Extract the (X, Y) coordinate from the center of the cell holding the provided text.  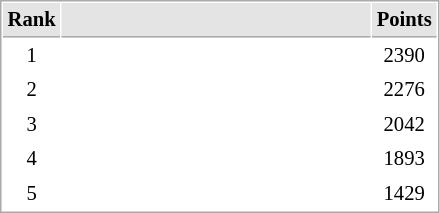
1 (32, 56)
Rank (32, 20)
2 (32, 90)
5 (32, 194)
3 (32, 124)
1893 (404, 158)
2042 (404, 124)
2276 (404, 90)
2390 (404, 56)
Points (404, 20)
4 (32, 158)
1429 (404, 194)
